Search for the cell housing the specified text and yield its (x, y) center coordinate. 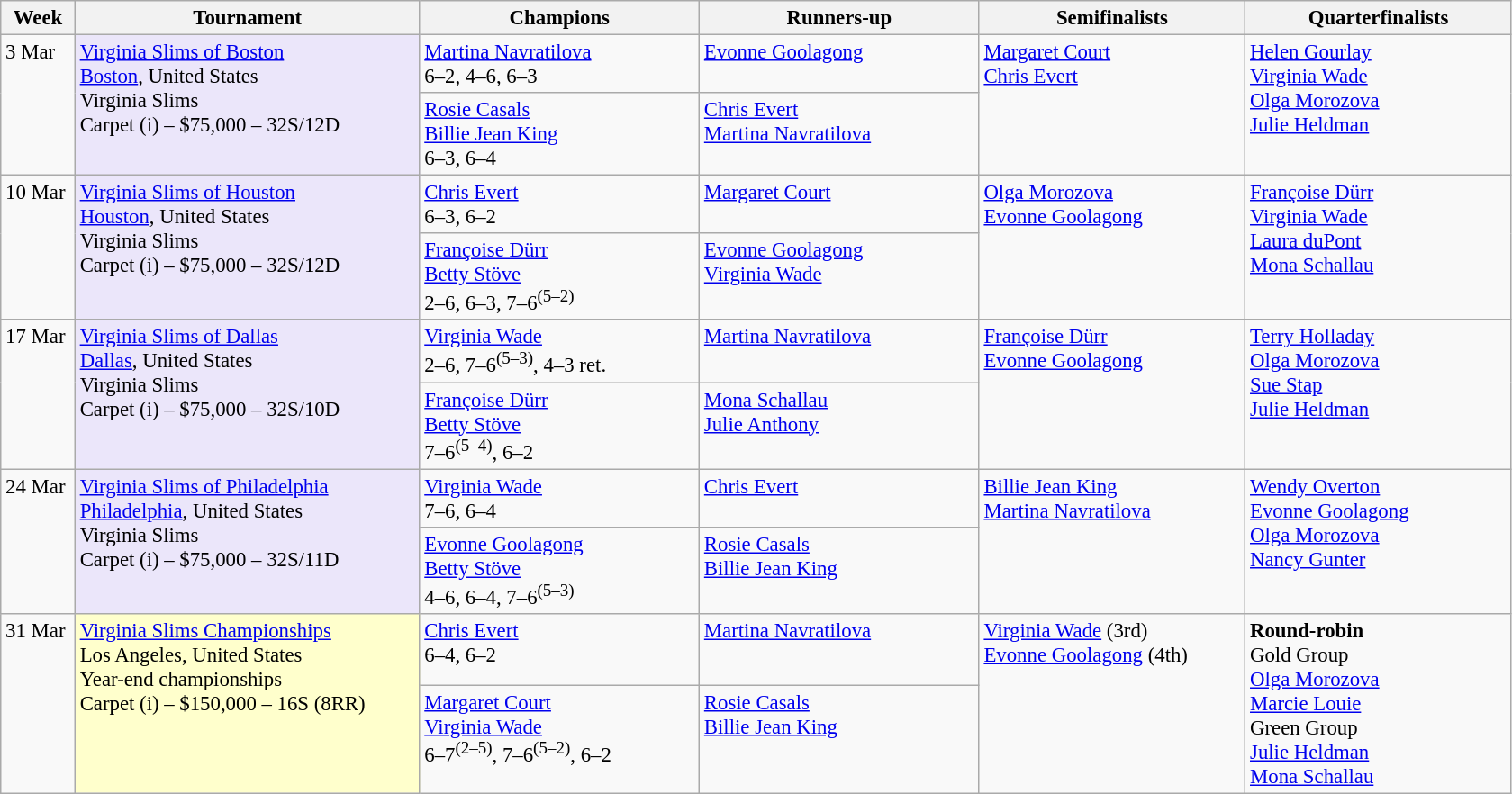
Champions (560, 18)
Françoise Dürr Betty Stöve7–6(5–4), 6–2 (560, 426)
Tournament (247, 18)
Wendy Overton Evonne Goolagong Olga Morozova Nancy Gunter (1379, 542)
Evonne Goolagong (839, 65)
17 Mar (38, 394)
Evonne Goolagong Virginia Wade (839, 276)
Rosie Casals Billie Jean King6–3, 6–4 (560, 134)
Chris Evert6–3, 6–2 (560, 205)
Virginia Slims Championships Los Angeles, United StatesYear-end championshipsCarpet (i) – $150,000 – 16S (8RR) (247, 704)
Virginia Slims of Boston Boston, United StatesVirginia SlimsCarpet (i) – $75,000 – 32S/12D (247, 105)
Week (38, 18)
Billie Jean King Martina Navratilova (1112, 542)
Runners-up (839, 18)
Martina Navratilova6–2, 4–6, 6–3 (560, 65)
Quarterfinalists (1379, 18)
Round-robinGold Group Olga Morozova Marcie LouieGreen Group Julie Heldman Mona Schallau (1379, 704)
Mona Schallau Julie Anthony (839, 426)
Virginia Slims of Philadelphia Philadelphia, United StatesVirginia SlimsCarpet (i) – $75,000 – 32S/11D (247, 542)
Margaret Court (839, 205)
Olga Morozova Evonne Goolagong (1112, 248)
Evonne Goolagong Betty Stöve4–6, 6–4, 7–6(5–3) (560, 570)
3 Mar (38, 105)
Françoise Dürr Evonne Goolagong (1112, 394)
Virginia Wade (3rd) Evonne Goolagong (4th) (1112, 704)
10 Mar (38, 248)
Chris Evert Martina Navratilova (839, 134)
Semifinalists (1112, 18)
Margaret Court Virginia Wade6–7(2–5), 7–6(5–2), 6–2 (560, 740)
Chris Evert 6–4, 6–2 (560, 650)
Terry Holladay Olga Morozova Sue Stap Julie Heldman (1379, 394)
Virginia Slims of Dallas Dallas, United StatesVirginia SlimsCarpet (i) – $75,000 – 32S/10D (247, 394)
Chris Evert (839, 499)
Virginia Slims of Houston Houston, United StatesVirginia SlimsCarpet (i) – $75,000 – 32S/12D (247, 248)
Helen Gourlay Virginia Wade Olga Morozova Julie Heldman (1379, 105)
31 Mar (38, 704)
24 Mar (38, 542)
Virginia Wade2–6, 7–6(5–3), 4–3 ret. (560, 351)
Françoise Dürr Betty Stöve2–6, 6–3, 7–6(5–2) (560, 276)
Margaret Court Chris Evert (1112, 105)
Françoise Dürr Virginia Wade Laura duPont Mona Schallau (1379, 248)
Virginia Wade7–6, 6–4 (560, 499)
